Detect which cell encompasses the target text, then output its [X, Y] center coordinate. 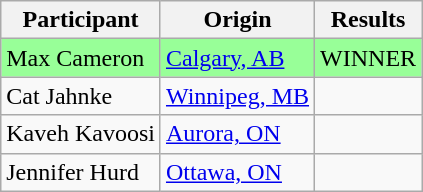
Participant [81, 20]
Kaveh Kavoosi [81, 134]
Calgary, AB [237, 58]
Ottawa, ON [237, 172]
Origin [237, 20]
WINNER [368, 58]
Max Cameron [81, 58]
Cat Jahnke [81, 96]
Aurora, ON [237, 134]
Winnipeg, MB [237, 96]
Results [368, 20]
Jennifer Hurd [81, 172]
